Return (x, y) of the center of cell containing provided text 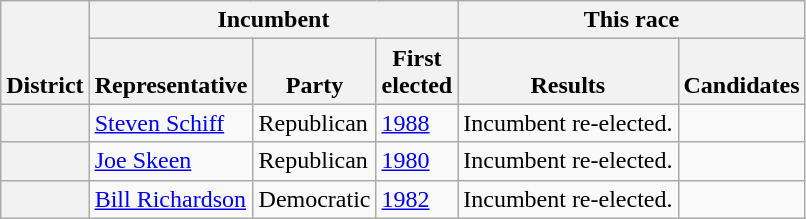
Bill Richardson (171, 199)
District (45, 52)
Representative (171, 72)
Democratic (314, 199)
1982 (417, 199)
Candidates (742, 72)
Incumbent (274, 20)
Results (568, 72)
Joe Skeen (171, 161)
Firstelected (417, 72)
Steven Schiff (171, 123)
1980 (417, 161)
Party (314, 72)
This race (632, 20)
1988 (417, 123)
